Identify which cell holds the provided text, then report its [X, Y] central coordinate. 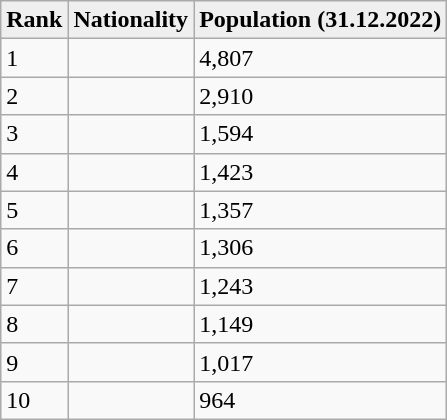
1,017 [320, 362]
10 [34, 400]
7 [34, 286]
4 [34, 172]
5 [34, 210]
1 [34, 58]
1,423 [320, 172]
Rank [34, 20]
9 [34, 362]
1,357 [320, 210]
4,807 [320, 58]
2 [34, 96]
1,243 [320, 286]
964 [320, 400]
8 [34, 324]
Nationality [131, 20]
1,149 [320, 324]
3 [34, 134]
Population (31.12.2022) [320, 20]
6 [34, 248]
1,306 [320, 248]
2,910 [320, 96]
1,594 [320, 134]
